Extract the [x, y] coordinate from the center of the cell holding the provided text.  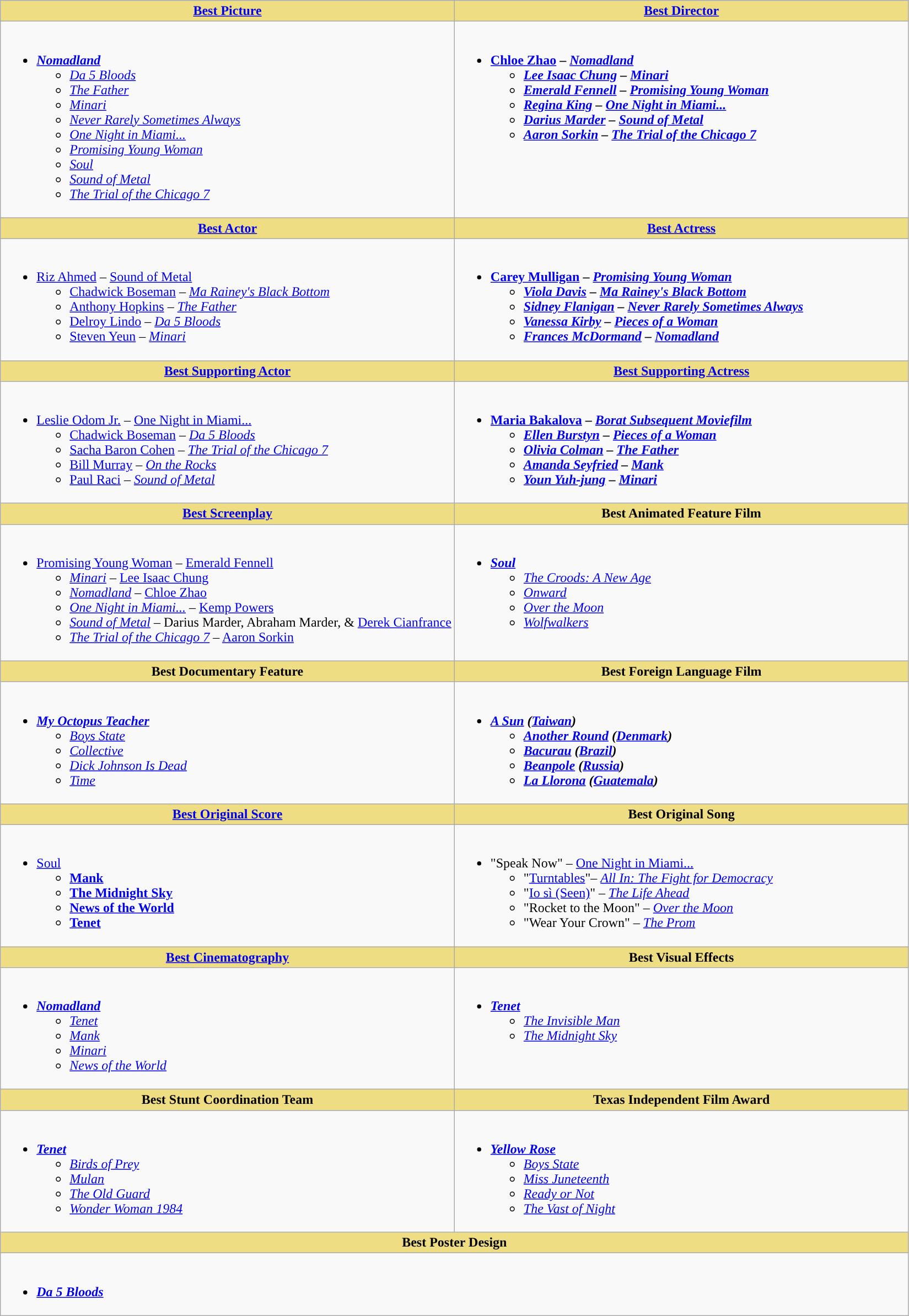
Best Foreign Language Film [681, 671]
Maria Bakalova – Borat Subsequent MoviefilmEllen Burstyn – Pieces of a WomanOlivia Colman – The FatherAmanda Seyfried – MankYoun Yuh-jung – Minari [681, 442]
Da 5 Bloods [454, 1284]
Best Supporting Actress [681, 371]
TenetBirds of PreyMulanThe Old GuardWonder Woman 1984 [228, 1172]
A Sun (Taiwan)Another Round (Denmark)Bacurau (Brazil)Beanpole (Russia)La Llorona (Guatemala) [681, 743]
Yellow RoseBoys StateMiss JuneteenthReady or NotThe Vast of Night [681, 1172]
Best Poster Design [454, 1243]
Best Cinematography [228, 957]
Riz Ahmed – Sound of MetalChadwick Boseman – Ma Rainey's Black BottomAnthony Hopkins – The FatherDelroy Lindo – Da 5 BloodsSteven Yeun – Minari [228, 300]
Best Screenplay [228, 514]
NomadlandTenetMankMinariNews of the World [228, 1028]
Best Director [681, 11]
Best Stunt Coordination Team [228, 1100]
Best Documentary Feature [228, 671]
SoulMankThe Midnight SkyNews of the WorldTenet [228, 885]
Best Original Score [228, 814]
Best Supporting Actor [228, 371]
TenetThe Invisible ManThe Midnight Sky [681, 1028]
SoulThe Croods: A New AgeOnwardOver the MoonWolfwalkers [681, 592]
Best Actor [228, 228]
Texas Independent Film Award [681, 1100]
Best Picture [228, 11]
My Octopus TeacherBoys StateCollectiveDick Johnson Is DeadTime [228, 743]
Best Visual Effects [681, 957]
Best Original Song [681, 814]
Best Actress [681, 228]
Best Animated Feature Film [681, 514]
